Provide the (X, Y) coordinate of the cell's center where the given text is located.  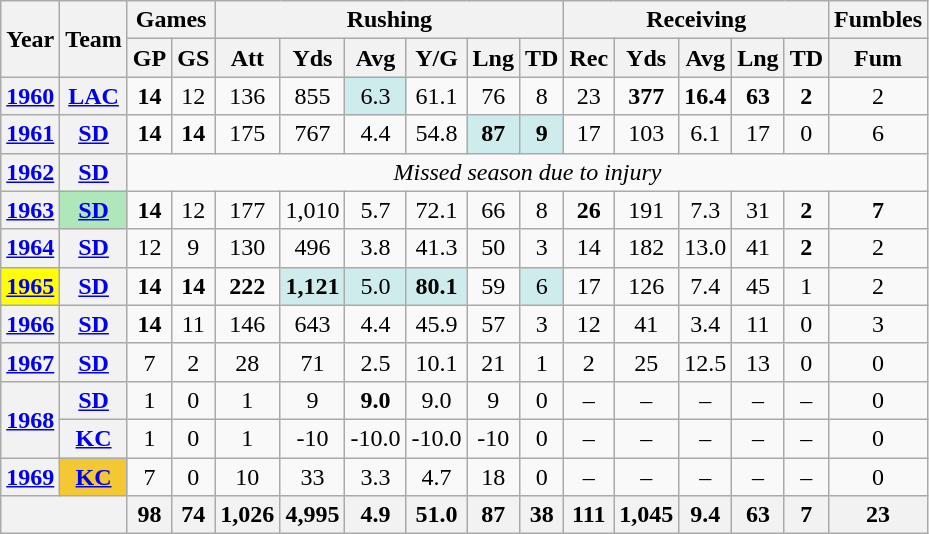
28 (248, 362)
111 (589, 515)
1964 (30, 248)
Team (94, 39)
13 (758, 362)
1,121 (312, 286)
54.8 (436, 134)
31 (758, 210)
182 (646, 248)
LAC (94, 96)
Att (248, 58)
5.0 (376, 286)
3.4 (706, 324)
1968 (30, 419)
Fum (878, 58)
33 (312, 477)
76 (493, 96)
Rec (589, 58)
6.3 (376, 96)
126 (646, 286)
1,010 (312, 210)
72.1 (436, 210)
1969 (30, 477)
7.3 (706, 210)
4.9 (376, 515)
1963 (30, 210)
643 (312, 324)
45 (758, 286)
4.7 (436, 477)
80.1 (436, 286)
25 (646, 362)
7.4 (706, 286)
Y/G (436, 58)
130 (248, 248)
146 (248, 324)
1961 (30, 134)
3.8 (376, 248)
45.9 (436, 324)
6.1 (706, 134)
1967 (30, 362)
57 (493, 324)
5.7 (376, 210)
12.5 (706, 362)
GS (194, 58)
Rushing (390, 20)
21 (493, 362)
10.1 (436, 362)
74 (194, 515)
Missed season due to injury (527, 172)
177 (248, 210)
71 (312, 362)
9.4 (706, 515)
26 (589, 210)
16.4 (706, 96)
1966 (30, 324)
1962 (30, 172)
51.0 (436, 515)
1,045 (646, 515)
377 (646, 96)
767 (312, 134)
136 (248, 96)
1960 (30, 96)
222 (248, 286)
1,026 (248, 515)
Games (170, 20)
13.0 (706, 248)
59 (493, 286)
98 (149, 515)
1965 (30, 286)
10 (248, 477)
66 (493, 210)
50 (493, 248)
GP (149, 58)
496 (312, 248)
18 (493, 477)
Fumbles (878, 20)
191 (646, 210)
175 (248, 134)
Year (30, 39)
3.3 (376, 477)
855 (312, 96)
103 (646, 134)
2.5 (376, 362)
41.3 (436, 248)
38 (541, 515)
61.1 (436, 96)
4,995 (312, 515)
Receiving (696, 20)
